Pinpoint the cell where the given text exists, returning its [X, Y] midpoint coordinate. 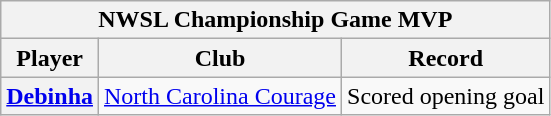
Scored opening goal [446, 96]
Player [50, 58]
North Carolina Courage [220, 96]
Record [446, 58]
Club [220, 58]
NWSL Championship Game MVP [276, 20]
Debinha [50, 96]
